For the text-containing cell, return its midpoint in (X, Y) coordinate format. 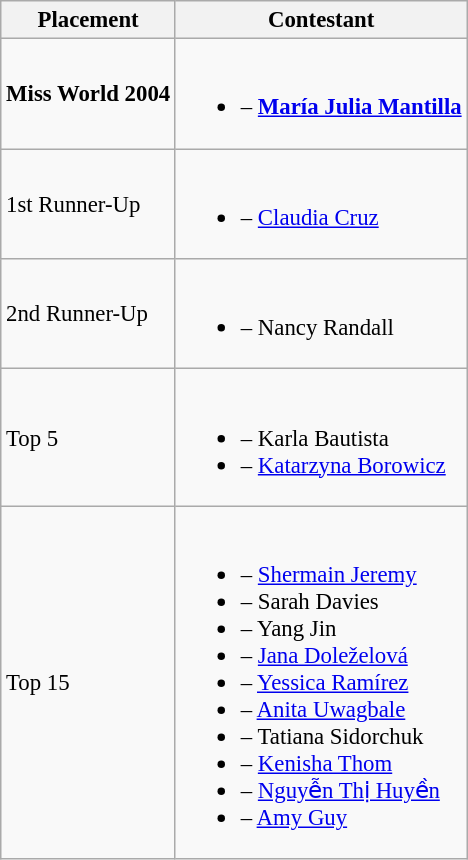
1st Runner-Up (88, 204)
– María Julia Mantilla (320, 94)
Miss World 2004 (88, 94)
– Claudia Cruz (320, 204)
– Nancy Randall (320, 314)
Top 5 (88, 438)
– Karla Bautista – Katarzyna Borowicz (320, 438)
Placement (88, 20)
2nd Runner-Up (88, 314)
Contestant (320, 20)
Top 15 (88, 682)
